From the cell containing the given text, extract its center point as [X, Y] coordinate. 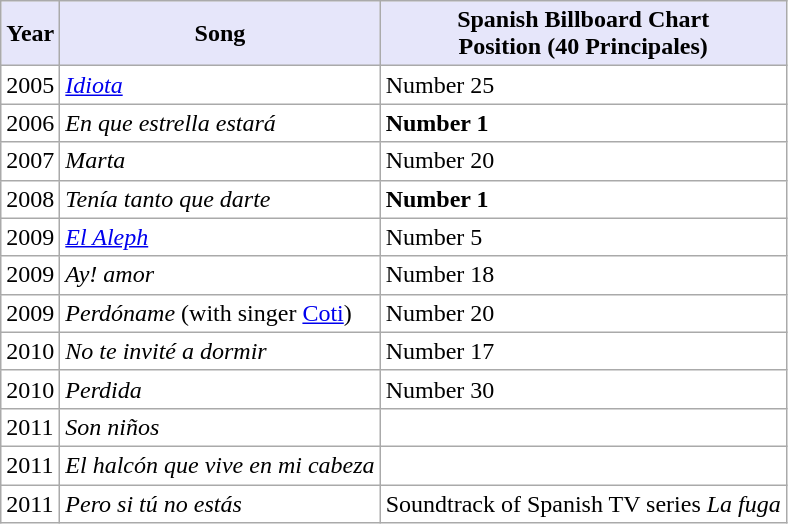
2007 [30, 161]
2006 [30, 123]
El halcón que vive en mi cabeza [220, 465]
Perdóname (with singer Coti) [220, 313]
Year [30, 34]
2008 [30, 199]
Idiota [220, 85]
Son niños [220, 427]
Number 30 [583, 389]
2005 [30, 85]
Marta [220, 161]
Number 5 [583, 237]
Number 17 [583, 351]
No te invité a dormir [220, 351]
Perdida [220, 389]
Number 18 [583, 275]
Spanish Billboard ChartPosition (40 Principales) [583, 34]
En que estrella estará [220, 123]
Ay! amor [220, 275]
Tenía tanto que darte [220, 199]
Song [220, 34]
Pero si tú no estás [220, 503]
Soundtrack of Spanish TV series La fuga [583, 503]
El Aleph [220, 237]
Number 25 [583, 85]
